Provide the [x, y] coordinate of the cell's center where the given text is located.  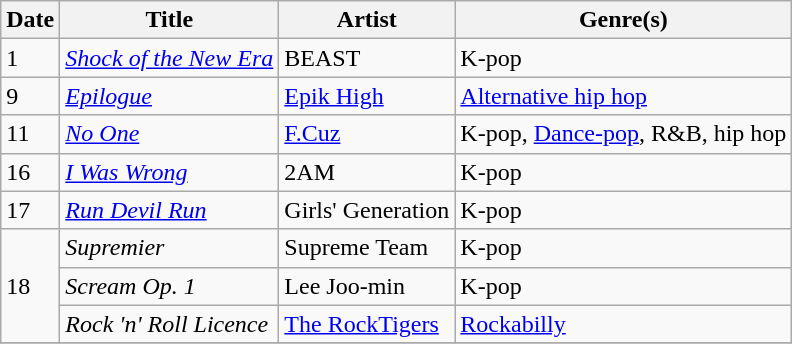
The RockTigers [367, 324]
11 [30, 134]
No One [170, 134]
17 [30, 210]
2AM [367, 172]
Alternative hip hop [624, 96]
Genre(s) [624, 20]
18 [30, 286]
Rock 'n' Roll Licence [170, 324]
Scream Op. 1 [170, 286]
16 [30, 172]
Shock of the New Era [170, 58]
Girls' Generation [367, 210]
Epilogue [170, 96]
Rockabilly [624, 324]
Artist [367, 20]
1 [30, 58]
Epik High [367, 96]
Run Devil Run [170, 210]
9 [30, 96]
K-pop, Dance-pop, R&B, hip hop [624, 134]
Date [30, 20]
F.Cuz [367, 134]
Title [170, 20]
Supreme Team [367, 248]
I Was Wrong [170, 172]
Lee Joo-min [367, 286]
BEAST [367, 58]
Supremier [170, 248]
